Return the (x, y) coordinate for the center point of the cell that contains the specified text.  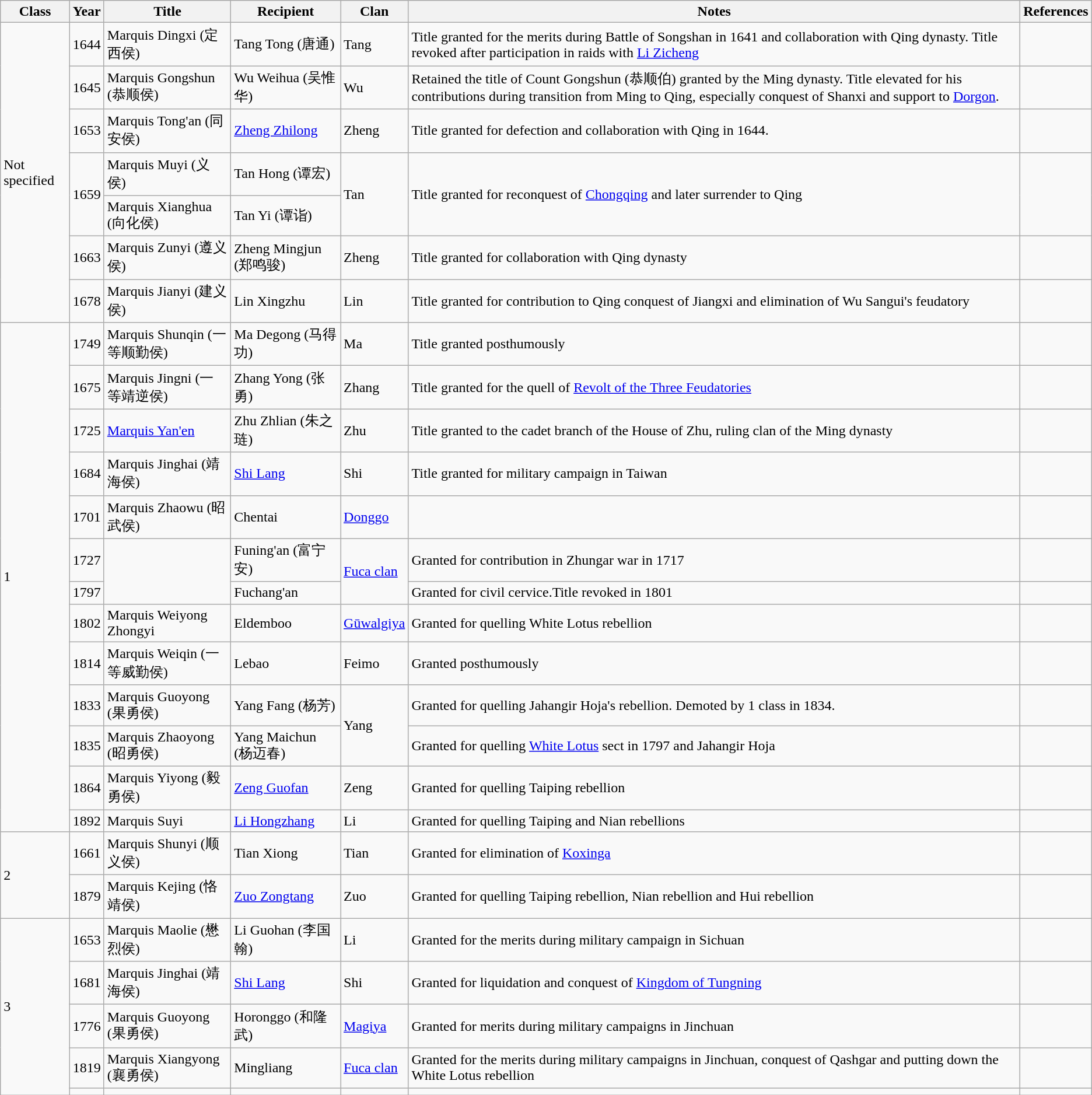
Granted for quelling Taiping and Nian rebellions (714, 821)
Notes (714, 12)
1684 (86, 474)
1678 (86, 301)
Granted for quelling Taiping rebellion, Nian rebellion and Hui rebellion (714, 897)
1 (35, 578)
Granted for quelling White Lotus sect in 1797 and Jahangir Hoja (714, 746)
Marquis Dingxi (定西侯) (167, 44)
1835 (86, 746)
Lin Xingzhu (286, 301)
Donggo (374, 517)
Marquis Maolie (懋烈侯) (167, 940)
Marquis Xianghua (向化侯) (167, 216)
Marquis Shunyi (顺义侯) (167, 853)
Marquis Zunyi (遵义侯) (167, 258)
Tian (374, 853)
1802 (86, 623)
Lin (374, 301)
Title granted for the quell of Revolt of the Three Feudatories (714, 387)
Granted for quelling White Lotus rebellion (714, 623)
Title granted for collaboration with Qing dynasty (714, 258)
Marquis Weiyong Zhongyi (167, 623)
Granted for quelling Taiping rebellion (714, 788)
Fuchang'an (286, 593)
Granted for civil cervice.Title revoked in 1801 (714, 593)
1725 (86, 431)
Not specified (35, 173)
1797 (86, 593)
1645 (86, 88)
Zhang (374, 387)
Marquis Xiangyong (襄勇侯) (167, 1068)
Title granted for contribution to Qing conquest of Jiangxi and elimination of Wu Sangui's feudatory (714, 301)
Zuo Zongtang (286, 897)
Granted for the merits during military campaigns in Jinchuan, conquest of Qashgar and putting down the White Lotus rebellion (714, 1068)
2 (35, 875)
References (1056, 12)
Granted posthumously (714, 663)
Marquis Gongshun (恭顺侯) (167, 88)
Zheng Mingjun (郑鸣骏) (286, 258)
Marquis Suyi (167, 821)
Title granted to the cadet branch of the House of Zhu, ruling clan of the Ming dynasty (714, 431)
Granted for liquidation and conquest of Kingdom of Tungning (714, 983)
Yang (374, 726)
Li Guohan (李国翰) (286, 940)
1727 (86, 560)
Granted for elimination of Koxinga (714, 853)
1814 (86, 663)
Title granted posthumously (714, 344)
Marquis Muyi (义侯) (167, 174)
1819 (86, 1068)
1644 (86, 44)
Title granted for military campaign in Taiwan (714, 474)
Marquis Jingni (一等靖逆侯) (167, 387)
1864 (86, 788)
Year (86, 12)
Marquis Yiyong (毅勇侯) (167, 788)
Zhang Yong (张勇) (286, 387)
3 (35, 1007)
Granted for the merits during military campaign in Sichuan (714, 940)
Feimo (374, 663)
Marquis Jianyi (建义侯) (167, 301)
1892 (86, 821)
Wu Weihua (吴惟华) (286, 88)
Zhu (374, 431)
Tan (374, 194)
Magiya (374, 1026)
Yang Maichun (杨迈春) (286, 746)
Marquis Zhaoyong (昭勇侯) (167, 746)
Marquis Shunqin (一等顺勤侯) (167, 344)
Tian Xiong (286, 853)
Zeng Guofan (286, 788)
1749 (86, 344)
Title (167, 12)
Marquis Yan'en (167, 431)
Tang (374, 44)
Zhu Zhlian (朱之琏) (286, 431)
Ma (374, 344)
1681 (86, 983)
Funing'an (富宁安) (286, 560)
1701 (86, 517)
Tan Hong (谭宏) (286, 174)
Tan Yi (谭诣) (286, 216)
Marquis Kejing (恪靖侯) (167, 897)
Gūwalgiya (374, 623)
Recipient (286, 12)
Class (35, 12)
Clan (374, 12)
Tang Tong (唐通) (286, 44)
Marquis Weiqin (一等威勤侯) (167, 663)
Eldemboo (286, 623)
Horonggo (和隆武) (286, 1026)
1663 (86, 258)
Zheng Zhilong (286, 131)
Chentai (286, 517)
Marquis Zhaowu (昭武侯) (167, 517)
Granted for contribution in Zhungar war in 1717 (714, 560)
Li Hongzhang (286, 821)
1879 (86, 897)
Zeng (374, 788)
Title granted for reconquest of Chongqing and later surrender to Qing (714, 194)
1776 (86, 1026)
1833 (86, 705)
Marquis Tong'an (同安侯) (167, 131)
1675 (86, 387)
Zuo (374, 897)
Ma Degong (马得功) (286, 344)
Wu (374, 88)
Granted for merits during military campaigns in Jinchuan (714, 1026)
Lebao (286, 663)
Granted for quelling Jahangir Hoja's rebellion. Demoted by 1 class in 1834. (714, 705)
Title granted for defection and collaboration with Qing in 1644. (714, 131)
1661 (86, 853)
Yang Fang (杨芳) (286, 705)
1659 (86, 194)
Mingliang (286, 1068)
